Scan for the cell matching the given text and deliver its (X, Y) coordinate at center. 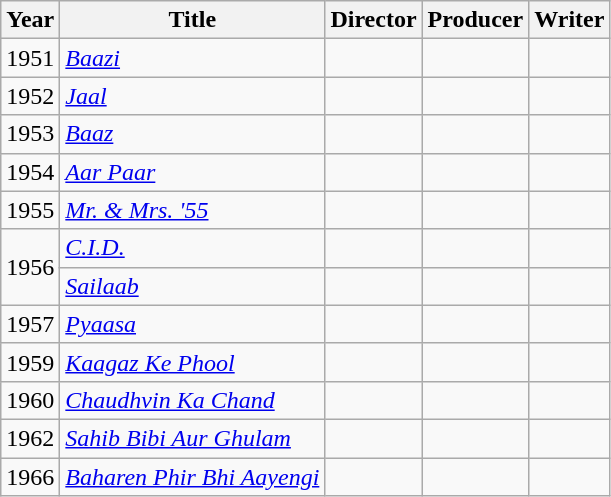
1953 (30, 134)
1954 (30, 172)
1951 (30, 58)
1962 (30, 438)
Kaagaz Ke Phool (192, 362)
Director (374, 20)
C.I.D. (192, 248)
Baazi (192, 58)
Aar Paar (192, 172)
Baharen Phir Bhi Aayengi (192, 477)
1966 (30, 477)
1952 (30, 96)
Sailaab (192, 286)
1959 (30, 362)
Mr. & Mrs. '55 (192, 210)
Jaal (192, 96)
1956 (30, 267)
Producer (476, 20)
Title (192, 20)
1957 (30, 324)
Year (30, 20)
1960 (30, 400)
1955 (30, 210)
Chaudhvin Ka Chand (192, 400)
Writer (570, 20)
Sahib Bibi Aur Ghulam (192, 438)
Baaz (192, 134)
Pyaasa (192, 324)
